Scan for the cell matching the given text and deliver its [X, Y] coordinate at center. 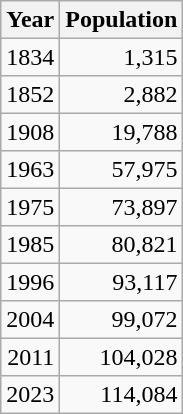
1834 [30, 56]
104,028 [122, 356]
1996 [30, 282]
Year [30, 20]
1908 [30, 132]
2,882 [122, 94]
114,084 [122, 394]
80,821 [122, 244]
1975 [30, 206]
57,975 [122, 170]
93,117 [122, 282]
1963 [30, 170]
2004 [30, 318]
99,072 [122, 318]
1,315 [122, 56]
Population [122, 20]
2023 [30, 394]
2011 [30, 356]
1852 [30, 94]
73,897 [122, 206]
1985 [30, 244]
19,788 [122, 132]
